Capture the cell that displays the provided text and extract its (x, y) central coordinate. 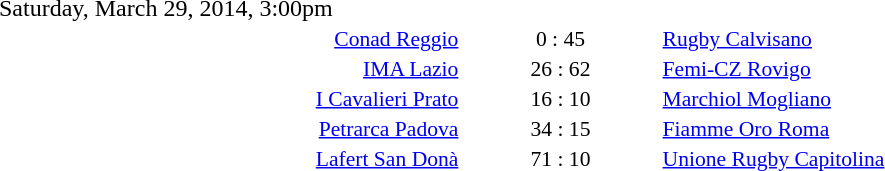
16 : 10 (560, 98)
0 : 45 (560, 38)
34 : 15 (560, 128)
26 : 62 (560, 68)
